Identify which cell holds the provided text, then report its [x, y] central coordinate. 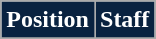
Staff [124, 20]
Position [48, 20]
